Return the [x, y] coordinate for the center point of the cell that contains the specified text.  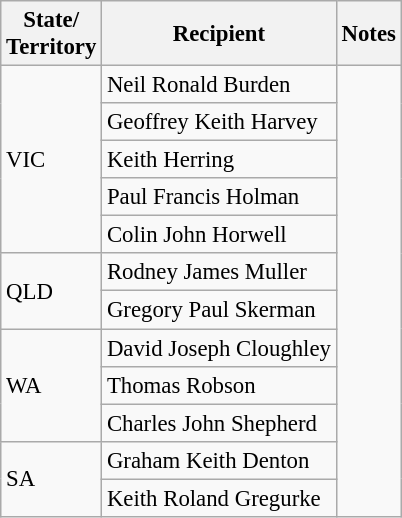
QLD [52, 292]
Paul Francis Holman [220, 197]
Charles John Shepherd [220, 423]
WA [52, 386]
Thomas Robson [220, 385]
SA [52, 478]
Graham Keith Denton [220, 460]
Gregory Paul Skerman [220, 310]
Notes [368, 34]
Colin John Horwell [220, 235]
VIC [52, 160]
David Joseph Cloughley [220, 348]
Neil Ronald Burden [220, 85]
Recipient [220, 34]
State/Territory [52, 34]
Rodney James Muller [220, 273]
Geoffrey Keith Harvey [220, 122]
Keith Herring [220, 160]
Keith Roland Gregurke [220, 498]
